Search for the cell housing the specified text and yield its (x, y) center coordinate. 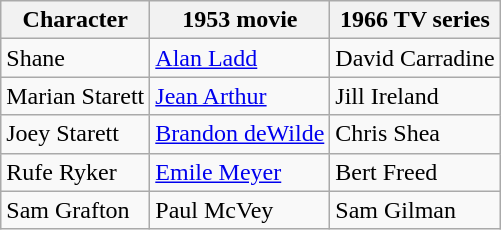
Paul McVey (240, 210)
David Carradine (415, 58)
Sam Gilman (415, 210)
Marian Starett (76, 96)
Alan Ladd (240, 58)
1953 movie (240, 20)
Chris Shea (415, 134)
Joey Starett (76, 134)
Brandon deWilde (240, 134)
Rufe Ryker (76, 172)
Jean Arthur (240, 96)
Bert Freed (415, 172)
Sam Grafton (76, 210)
1966 TV series (415, 20)
Jill Ireland (415, 96)
Emile Meyer (240, 172)
Shane (76, 58)
Character (76, 20)
